Scan for the cell matching the given text and deliver its [x, y] coordinate at center. 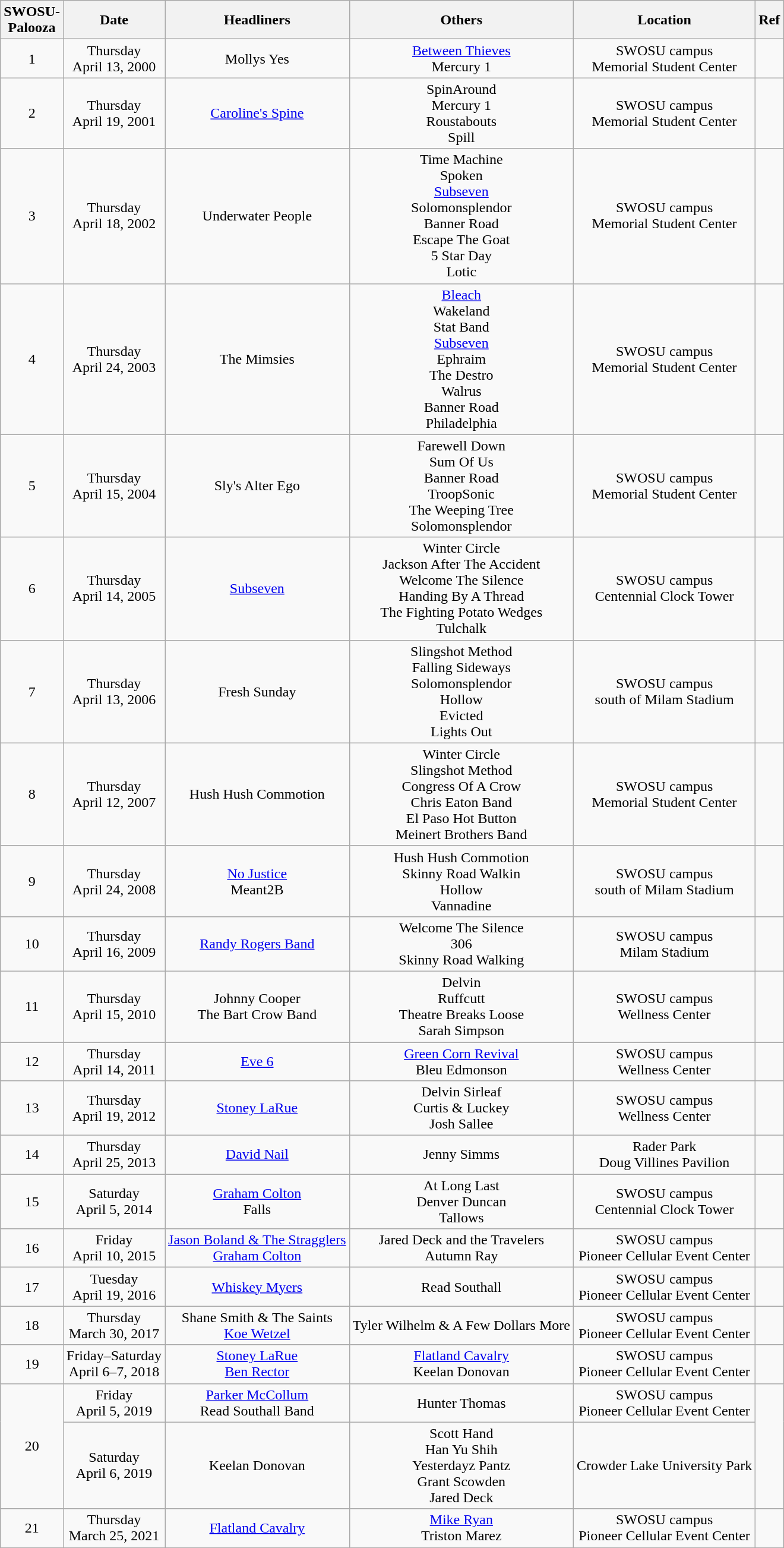
ThursdayApril 24, 2003 [114, 359]
ThursdayApril 15, 2010 [114, 1007]
ThursdayApril 12, 2007 [114, 794]
14 [32, 1155]
Green Corn RevivalBleu Edmonson [461, 1061]
Subseven [258, 588]
ThursdayApril 19, 2001 [114, 113]
3 [32, 216]
Stoney LaRue [258, 1108]
Ref [770, 20]
Between ThievesMercury 1 [461, 58]
ThursdayApril 25, 2013 [114, 1155]
Read Southall [461, 1287]
Date [114, 20]
SWOSU-Palooza [32, 20]
Hush Hush CommotionSkinny Road WalkinHollowVannadine [461, 881]
Caroline's Spine [258, 113]
Farewell DownSum Of UsBanner RoadTroopSonicThe Weeping TreeSolomonsplendor [461, 486]
SWOSU campusMilam Stadium [664, 944]
ThursdayApril 24, 2008 [114, 881]
Hunter Thomas [461, 1402]
Parker McCollumRead Southall Band [258, 1402]
17 [32, 1287]
19 [32, 1364]
Slingshot MethodFalling SidewaysSolomonsplendorHollowEvictedLights Out [461, 692]
Mollys Yes [258, 58]
Location [664, 20]
1 [32, 58]
DelvinRuffcuttTheatre Breaks LooseSarah Simpson [461, 1007]
Whiskey Myers [258, 1287]
Tyler Wilhelm & A Few Dollars More [461, 1325]
Time MachineSpokenSubsevenSolomonsplendorBanner RoadEscape The Goat5 Star DayLotic [461, 216]
4 [32, 359]
Sly's Alter Ego [258, 486]
ThursdayMarch 25, 2021 [114, 1528]
ThursdayApril 16, 2009 [114, 944]
12 [32, 1061]
Flatland CavalryKeelan Donovan [461, 1364]
13 [32, 1108]
ThursdayApril 18, 2002 [114, 216]
FridayApril 5, 2019 [114, 1402]
At Long LastDenver DuncanTallows [461, 1202]
20 [32, 1446]
6 [32, 588]
Scott HandHan Yu ShihYesterdayz PantzGrant ScowdenJared Deck [461, 1465]
2 [32, 113]
16 [32, 1248]
8 [32, 794]
Winter CircleSlingshot MethodCongress Of A CrowChris Eaton BandEl Paso Hot ButtonMeinert Brothers Band [461, 794]
Jason Boland & The StragglersGraham Colton [258, 1248]
FridayApril 10, 2015 [114, 1248]
ThursdayApril 13, 2000 [114, 58]
David Nail [258, 1155]
Winter Circle Jackson After The AccidentWelcome The SilenceHanding By A ThreadThe Fighting Potato WedgesTulchalk [461, 588]
18 [32, 1325]
Graham ColtonFalls [258, 1202]
SpinAroundMercury 1RoustaboutsSpill [461, 113]
Delvin SirleafCurtis & LuckeyJosh Sallee [461, 1108]
Headliners [258, 20]
Hush Hush Commotion [258, 794]
7 [32, 692]
Eve 6 [258, 1061]
Friday–SaturdayApril 6–7, 2018 [114, 1364]
10 [32, 944]
ThursdayApril 13, 2006 [114, 692]
No JusticeMeant2B [258, 881]
Johnny CooperThe Bart Crow Band [258, 1007]
Jenny Simms [461, 1155]
Crowder Lake University Park [664, 1465]
Keelan Donovan [258, 1465]
The Mimsies [258, 359]
Rader ParkDoug Villines Pavilion [664, 1155]
ThursdayApril 14, 2011 [114, 1061]
Others [461, 20]
TuesdayApril 19, 2016 [114, 1287]
SaturdayApril 6, 2019 [114, 1465]
BleachWakelandStat BandSubsevenEphraimThe DestroWalrusBanner RoadPhiladelphia [461, 359]
ThursdayApril 14, 2005 [114, 588]
15 [32, 1202]
21 [32, 1528]
Flatland Cavalry [258, 1528]
9 [32, 881]
Mike RyanTriston Marez [461, 1528]
ThursdayApril 15, 2004 [114, 486]
Randy Rogers Band [258, 944]
ThursdayMarch 30, 2017 [114, 1325]
SaturdayApril 5, 2014 [114, 1202]
11 [32, 1007]
Jared Deck and the TravelersAutumn Ray [461, 1248]
Shane Smith & The SaintsKoe Wetzel [258, 1325]
Stoney LaRueBen Rector [258, 1364]
Underwater People [258, 216]
Fresh Sunday [258, 692]
ThursdayApril 19, 2012 [114, 1108]
Welcome The Silence 306Skinny Road Walking [461, 944]
5 [32, 486]
